Locate the cell with the specified text and output its [x, y] center coordinate. 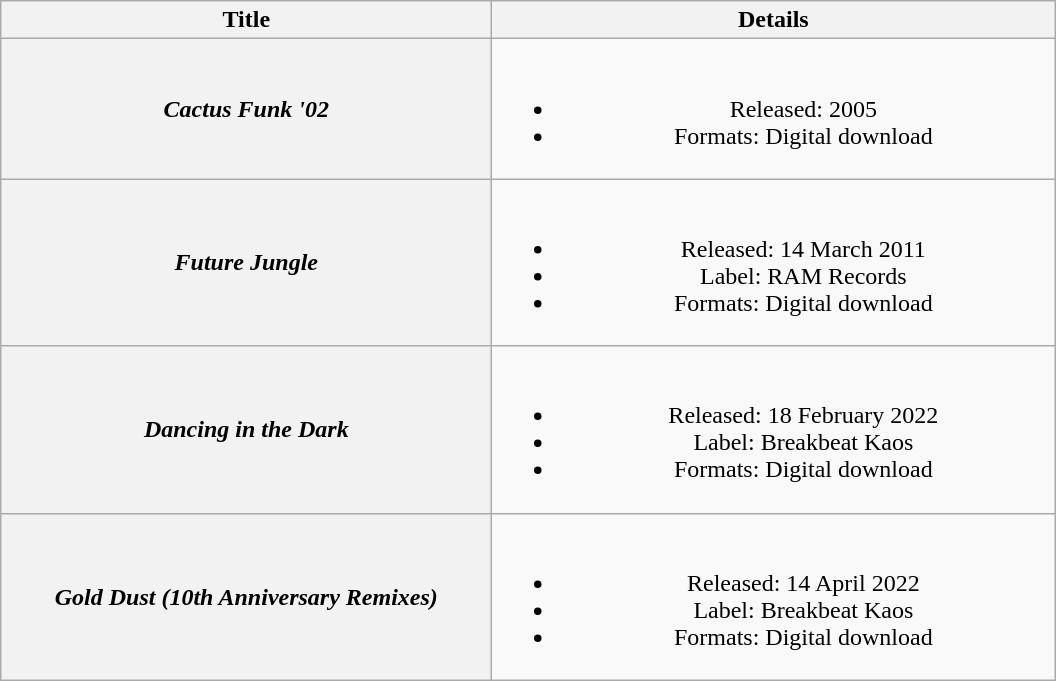
Released: 14 March 2011Label: RAM RecordsFormats: Digital download [774, 262]
Released: 18 February 2022Label: Breakbeat KaosFormats: Digital download [774, 430]
Future Jungle [246, 262]
Details [774, 20]
Released: 14 April 2022Label: Breakbeat KaosFormats: Digital download [774, 596]
Gold Dust (10th Anniversary Remixes) [246, 596]
Released: 2005Formats: Digital download [774, 109]
Cactus Funk '02 [246, 109]
Dancing in the Dark [246, 430]
Title [246, 20]
